Determine the [x, y] coordinate at the center of the cell enclosing the given text.  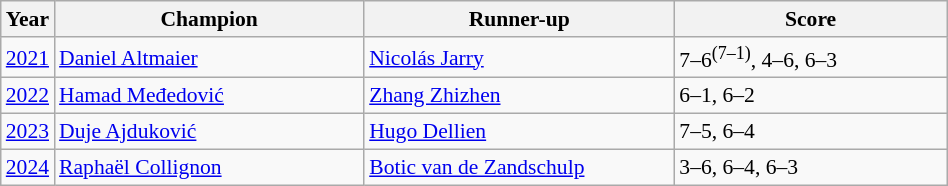
2021 [28, 58]
Hugo Dellien [519, 132]
7–5, 6–4 [810, 132]
Duje Ajduković [209, 132]
Hamad Međedović [209, 96]
Champion [209, 19]
Year [28, 19]
2022 [28, 96]
Runner-up [519, 19]
Score [810, 19]
Daniel Altmaier [209, 58]
7–6(7–1), 4–6, 6–3 [810, 58]
6–1, 6–2 [810, 96]
2024 [28, 167]
2023 [28, 132]
Botic van de Zandschulp [519, 167]
3–6, 6–4, 6–3 [810, 167]
Nicolás Jarry [519, 58]
Raphaël Collignon [209, 167]
Zhang Zhizhen [519, 96]
